From the cell containing the given text, extract its center point as (x, y) coordinate. 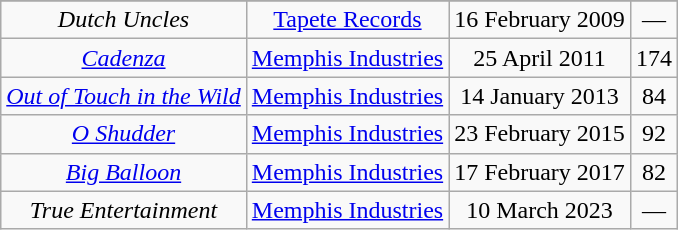
16 February 2009 (540, 20)
10 March 2023 (540, 210)
14 January 2013 (540, 96)
Cadenza (124, 58)
82 (654, 172)
O Shudder (124, 134)
Tapete Records (347, 20)
True Entertainment (124, 210)
Big Balloon (124, 172)
23 February 2015 (540, 134)
92 (654, 134)
Dutch Uncles (124, 20)
84 (654, 96)
Out of Touch in the Wild (124, 96)
17 February 2017 (540, 172)
25 April 2011 (540, 58)
174 (654, 58)
